Detect which cell encompasses the target text, then output its (X, Y) center coordinate. 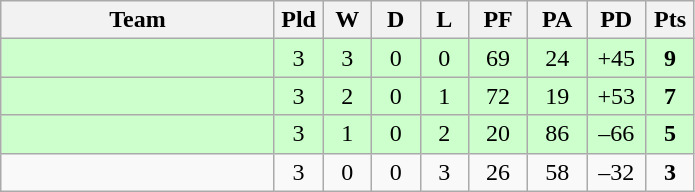
20 (498, 134)
Team (138, 20)
D (396, 20)
PF (498, 20)
PA (558, 20)
86 (558, 134)
+45 (616, 58)
Pts (670, 20)
72 (498, 96)
58 (558, 172)
–32 (616, 172)
26 (498, 172)
5 (670, 134)
9 (670, 58)
7 (670, 96)
Pld (298, 20)
L (444, 20)
+53 (616, 96)
W (348, 20)
69 (498, 58)
PD (616, 20)
24 (558, 58)
19 (558, 96)
–66 (616, 134)
